Search for the cell housing the specified text and yield its [x, y] center coordinate. 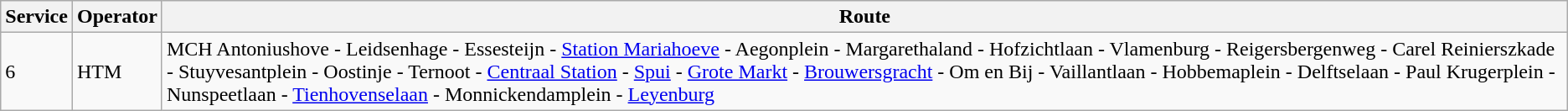
Service [37, 17]
Route [864, 17]
6 [37, 71]
HTM [117, 71]
Operator [117, 17]
